Output the [X, Y] coordinate of the center of the cell containing the given text.  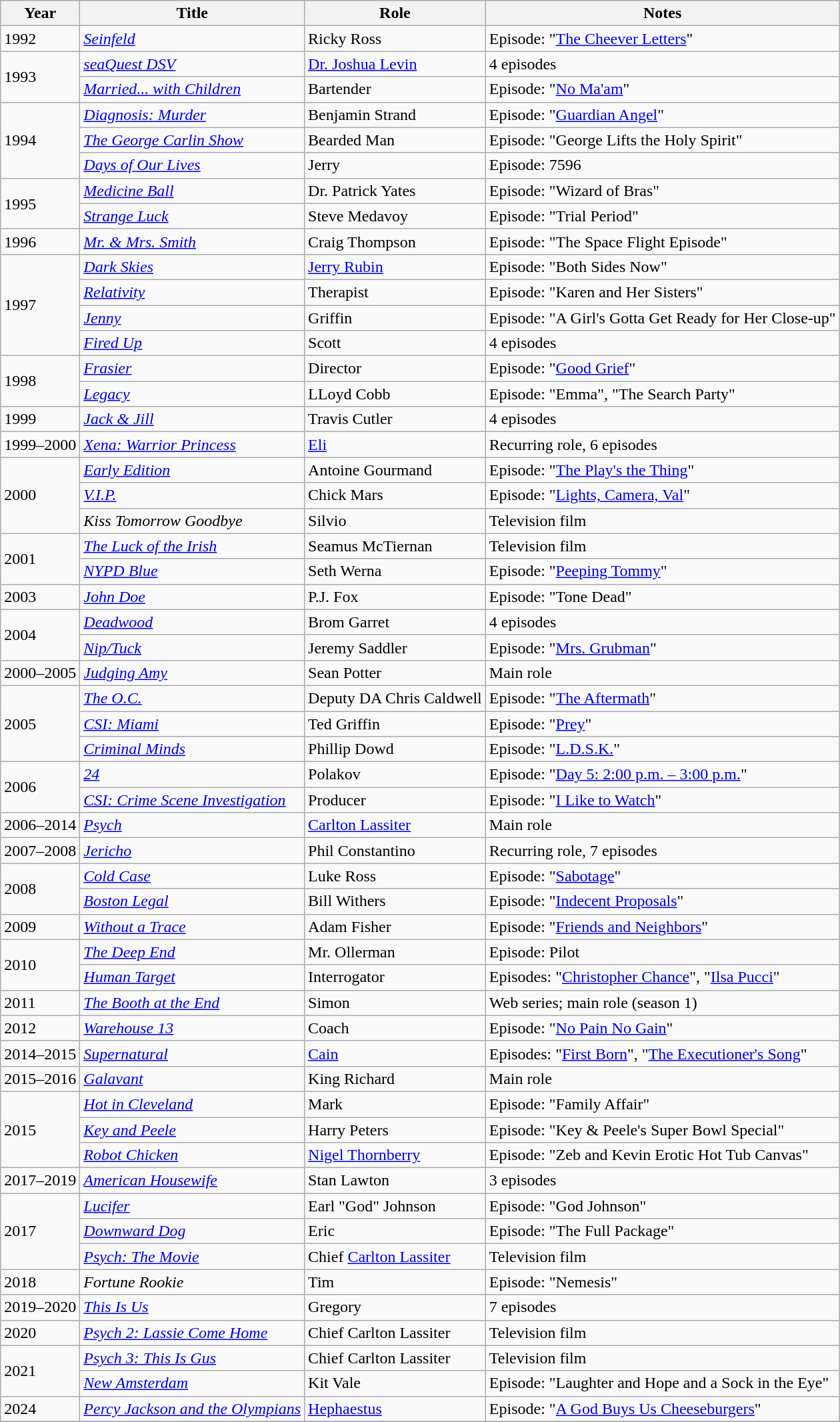
2006–2014 [40, 825]
Episode: "A Girl's Gotta Get Ready for Her Close-up" [663, 318]
Adam Fisher [395, 927]
seaQuest DSV [192, 64]
Percy Jackson and the Olympians [192, 1409]
Criminal Minds [192, 749]
2005 [40, 723]
The George Carlin Show [192, 140]
Dark Skies [192, 267]
Episode: "God Johnson" [663, 1206]
Boston Legal [192, 901]
New Amsterdam [192, 1383]
Mr. & Mrs. Smith [192, 241]
2015–2016 [40, 1079]
Cold Case [192, 876]
2019–2020 [40, 1307]
Nigel Thornberry [395, 1155]
2021 [40, 1371]
P.J. Fox [395, 597]
Title [192, 13]
Therapist [395, 292]
Griffin [395, 318]
Legacy [192, 394]
Mark [395, 1104]
Episode: "George Lifts the Holy Spirit" [663, 140]
Notes [663, 13]
Jack & Jill [192, 419]
Ted Griffin [395, 723]
2014–2015 [40, 1053]
Episode: "A God Buys Us Cheeseburgers" [663, 1409]
NYPD Blue [192, 571]
Coach [395, 1028]
2017–2019 [40, 1181]
2006 [40, 787]
Harry Peters [395, 1130]
Kiss Tomorrow Goodbye [192, 521]
Deadwood [192, 622]
Xena: Warrior Princess [192, 445]
Judging Amy [192, 673]
Dr. Joshua Levin [395, 64]
Fired Up [192, 343]
Episode: "I Like to Watch" [663, 800]
Bartender [395, 89]
Robot Chicken [192, 1155]
1999–2000 [40, 445]
Psych [192, 825]
Psych 3: This Is Gus [192, 1358]
Episode: 7596 [663, 165]
Warehouse 13 [192, 1028]
Recurring role, 6 episodes [663, 445]
Married... with Children [192, 89]
Key and Peele [192, 1130]
Human Target [192, 977]
2012 [40, 1028]
Psych 2: Lassie Come Home [192, 1333]
1997 [40, 305]
Episodes: "First Born", "The Executioner's Song" [663, 1053]
Episode: "Zeb and Kevin Erotic Hot Tub Canvas" [663, 1155]
Producer [395, 800]
Sean Potter [395, 673]
Frasier [192, 369]
Episode: Pilot [663, 952]
Deputy DA Chris Caldwell [395, 698]
Jeremy Saddler [395, 647]
1993 [40, 77]
Early Edition [192, 470]
Episode: "No Ma'am" [663, 89]
2010 [40, 965]
Episode: "Family Affair" [663, 1104]
Episode: "The Play's the Thing" [663, 470]
2001 [40, 559]
Polakov [395, 775]
Jericho [192, 851]
Tim [395, 1282]
Hephaestus [395, 1409]
Role [395, 13]
Episode: "Indecent Proposals" [663, 901]
Scott [395, 343]
Chick Mars [395, 495]
Episode: "Friends and Neighbors" [663, 927]
Episode: "Emma", "The Search Party" [663, 394]
Kit Vale [395, 1383]
Fortune Rookie [192, 1282]
Episode: "Nemesis" [663, 1282]
2004 [40, 635]
Episode: "Both Sides Now" [663, 267]
Episode: "Tone Dead" [663, 597]
2015 [40, 1129]
Luke Ross [395, 876]
Supernatural [192, 1053]
Episode: "Prey" [663, 723]
Episode: "Day 5: 2:00 p.m. – 3:00 p.m." [663, 775]
Episode: "The Aftermath" [663, 698]
1999 [40, 419]
Seamus McTiernan [395, 546]
Psych: The Movie [192, 1257]
1992 [40, 39]
Stan Lawton [395, 1181]
Hot in Cleveland [192, 1104]
Eli [395, 445]
Cain [395, 1053]
This Is Us [192, 1307]
The Deep End [192, 952]
Relativity [192, 292]
Episode: "Good Grief" [663, 369]
LLoyd Cobb [395, 394]
Carlton Lassiter [395, 825]
2011 [40, 1003]
Episode: "The Full Package" [663, 1231]
Episode: "No Pain No Gain" [663, 1028]
Episode: "Mrs. Grubman" [663, 647]
Bill Withers [395, 901]
Downward Dog [192, 1231]
Episode: "The Cheever Letters" [663, 39]
Episode: "Trial Period" [663, 216]
Episode: "Wizard of Bras" [663, 191]
Episode: "Laughter and Hope and a Sock in the Eye" [663, 1383]
Jenny [192, 318]
Year [40, 13]
Episode: "L.D.S.K." [663, 749]
Mr. Ollerman [395, 952]
2000 [40, 495]
John Doe [192, 597]
2009 [40, 927]
The Luck of the Irish [192, 546]
Nip/Tuck [192, 647]
The O.C. [192, 698]
Phillip Dowd [395, 749]
24 [192, 775]
Antoine Gourmand [395, 470]
2017 [40, 1231]
Phil Constantino [395, 851]
CSI: Miami [192, 723]
Days of Our Lives [192, 165]
The Booth at the End [192, 1003]
Episode: "Sabotage" [663, 876]
Episodes: "Christopher Chance", "Ilsa Pucci" [663, 977]
Episode: "Karen and Her Sisters" [663, 292]
2003 [40, 597]
CSI: Crime Scene Investigation [192, 800]
Ricky Ross [395, 39]
Steve Medavoy [395, 216]
Bearded Man [395, 140]
1994 [40, 140]
Travis Cutler [395, 419]
Craig Thompson [395, 241]
1998 [40, 381]
Brom Garret [395, 622]
1995 [40, 203]
Recurring role, 7 episodes [663, 851]
Earl "God" Johnson [395, 1206]
Without a Trace [192, 927]
Eric [395, 1231]
2018 [40, 1282]
Gregory [395, 1307]
2007–2008 [40, 851]
Episode: "The Space Flight Episode" [663, 241]
American Housewife [192, 1181]
King Richard [395, 1079]
3 episodes [663, 1181]
Diagnosis: Murder [192, 115]
1996 [40, 241]
Lucifer [192, 1206]
2020 [40, 1333]
Seth Werna [395, 571]
Galavant [192, 1079]
Silvio [395, 521]
Strange Luck [192, 216]
Medicine Ball [192, 191]
Dr. Patrick Yates [395, 191]
Benjamin Strand [395, 115]
V.I.P. [192, 495]
Seinfeld [192, 39]
Interrogator [395, 977]
Episode: "Guardian Angel" [663, 115]
2024 [40, 1409]
2008 [40, 889]
Episode: "Lights, Camera, Val" [663, 495]
Director [395, 369]
2000–2005 [40, 673]
Jerry Rubin [395, 267]
7 episodes [663, 1307]
Simon [395, 1003]
Jerry [395, 165]
Web series; main role (season 1) [663, 1003]
Episode: "Key & Peele's Super Bowl Special" [663, 1130]
Episode: "Peeping Tommy" [663, 571]
